Pinpoint the cell where the given text exists, returning its [x, y] midpoint coordinate. 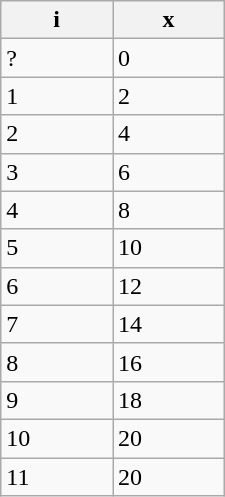
5 [57, 248]
18 [168, 400]
7 [57, 324]
? [57, 58]
9 [57, 400]
3 [57, 172]
1 [57, 96]
x [168, 20]
11 [57, 477]
12 [168, 286]
i [57, 20]
16 [168, 362]
0 [168, 58]
14 [168, 324]
